For the text-containing cell, return its midpoint in [X, Y] coordinate format. 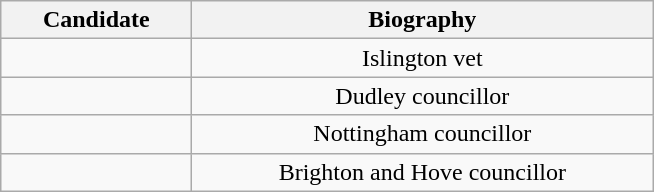
Candidate [96, 20]
Brighton and Hove councillor [422, 172]
Dudley councillor [422, 96]
Nottingham councillor [422, 134]
Biography [422, 20]
Islington vet [422, 58]
